Scan for the cell matching the given text and deliver its (x, y) coordinate at center. 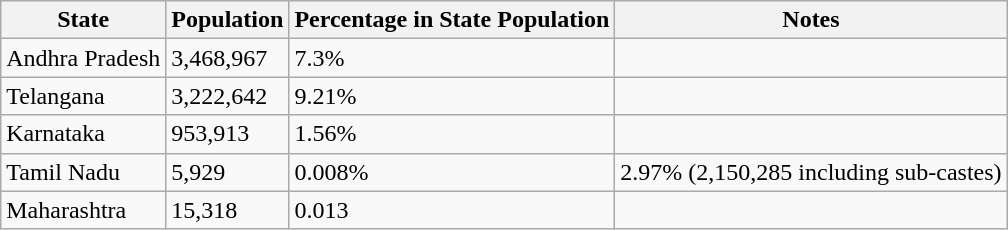
0.008% (452, 172)
7.3% (452, 58)
Percentage in State Population (452, 20)
Population (228, 20)
3,468,967 (228, 58)
Notes (811, 20)
Maharashtra (84, 210)
Andhra Pradesh (84, 58)
953,913 (228, 134)
5,929 (228, 172)
0.013 (452, 210)
3,222,642 (228, 96)
Karnataka (84, 134)
Telangana (84, 96)
2.97% (2,150,285 including sub-castes) (811, 172)
9.21% (452, 96)
State (84, 20)
1.56% (452, 134)
15,318 (228, 210)
Tamil Nadu (84, 172)
